Detect which cell encompasses the target text, then output its (x, y) center coordinate. 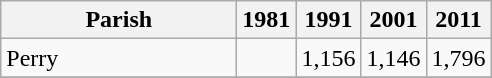
1,796 (458, 58)
Parish (119, 20)
Perry (119, 58)
2011 (458, 20)
1991 (328, 20)
1981 (266, 20)
1,146 (394, 58)
1,156 (328, 58)
2001 (394, 20)
